From the cell containing the given text, extract its center point as [x, y] coordinate. 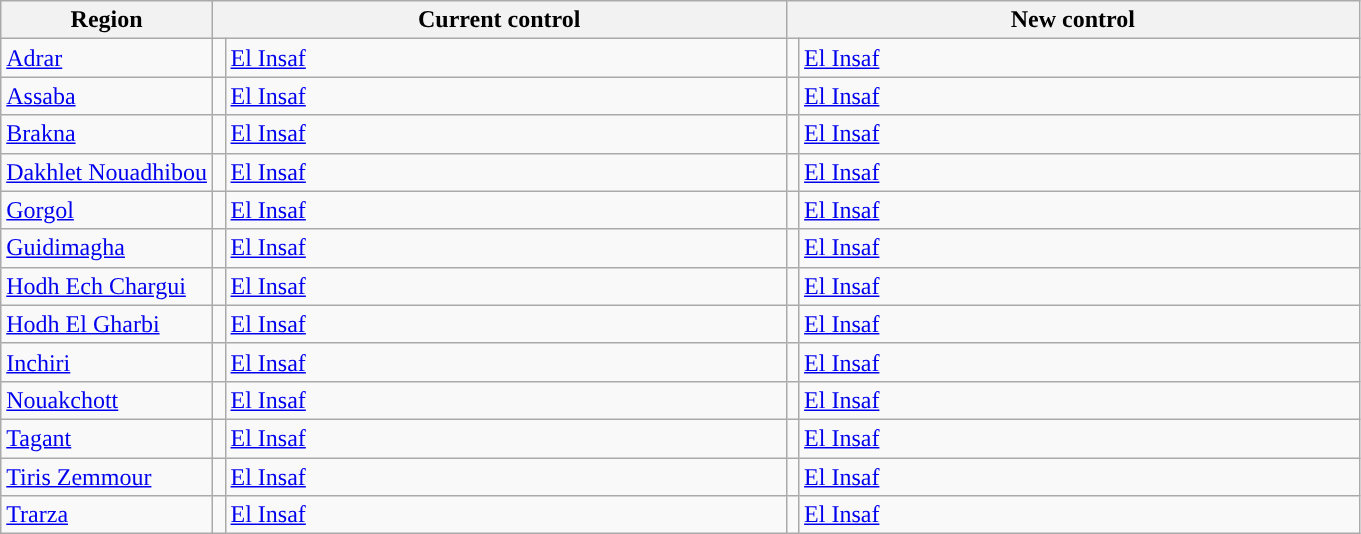
Dakhlet Nouadhibou [107, 172]
Guidimagha [107, 248]
Brakna [107, 134]
Gorgol [107, 210]
Hodh El Gharbi [107, 324]
Assaba [107, 96]
Tagant [107, 438]
Adrar [107, 58]
Tiris Zemmour [107, 477]
New control [1073, 20]
Nouakchott [107, 400]
Region [107, 20]
Trarza [107, 515]
Inchiri [107, 362]
Hodh Ech Chargui [107, 286]
Current control [499, 20]
